Search for the cell housing the specified text and yield its [x, y] center coordinate. 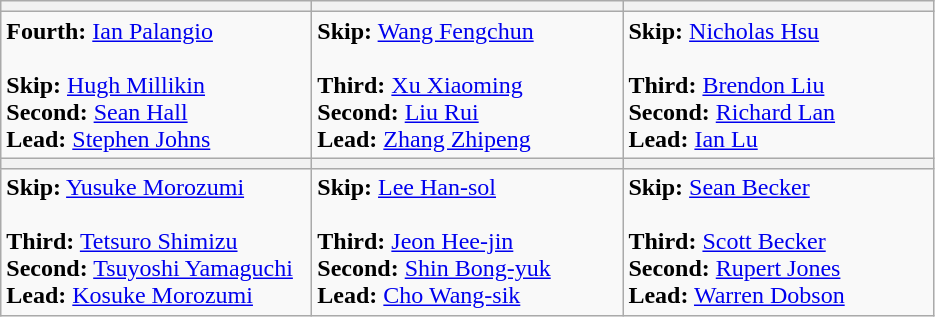
Skip: Nicholas Hsu Third: Brendon Liu Second: Richard Lan Lead: Ian Lu [778, 85]
Fourth: Ian Palangio Skip: Hugh Millikin Second: Sean Hall Lead: Stephen Johns [156, 85]
Skip: Yusuke Morozumi Third: Tetsuro Shimizu Second: Tsuyoshi Yamaguchi Lead: Kosuke Morozumi [156, 242]
Skip: Lee Han-sol Third: Jeon Hee-jin Second: Shin Bong-yuk Lead: Cho Wang-sik [468, 242]
Skip: Sean Becker Third: Scott Becker Second: Rupert Jones Lead: Warren Dobson [778, 242]
Skip: Wang Fengchun Third: Xu Xiaoming Second: Liu Rui Lead: Zhang Zhipeng [468, 85]
